Identify which cell holds the provided text, then report its (x, y) central coordinate. 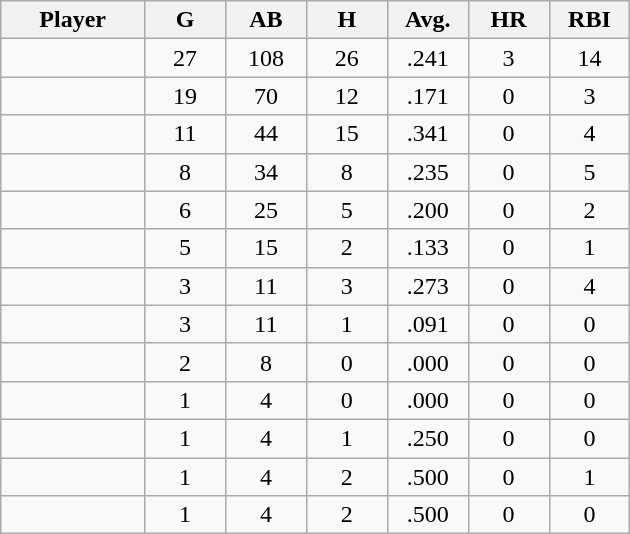
G (186, 20)
.091 (428, 324)
.133 (428, 248)
108 (266, 58)
.250 (428, 438)
Avg. (428, 20)
.273 (428, 286)
.341 (428, 134)
34 (266, 172)
70 (266, 96)
6 (186, 210)
.171 (428, 96)
H (346, 20)
12 (346, 96)
27 (186, 58)
14 (590, 58)
25 (266, 210)
Player (73, 20)
.235 (428, 172)
.200 (428, 210)
44 (266, 134)
.241 (428, 58)
AB (266, 20)
26 (346, 58)
HR (508, 20)
RBI (590, 20)
19 (186, 96)
